Search for the cell housing the specified text and yield its [x, y] center coordinate. 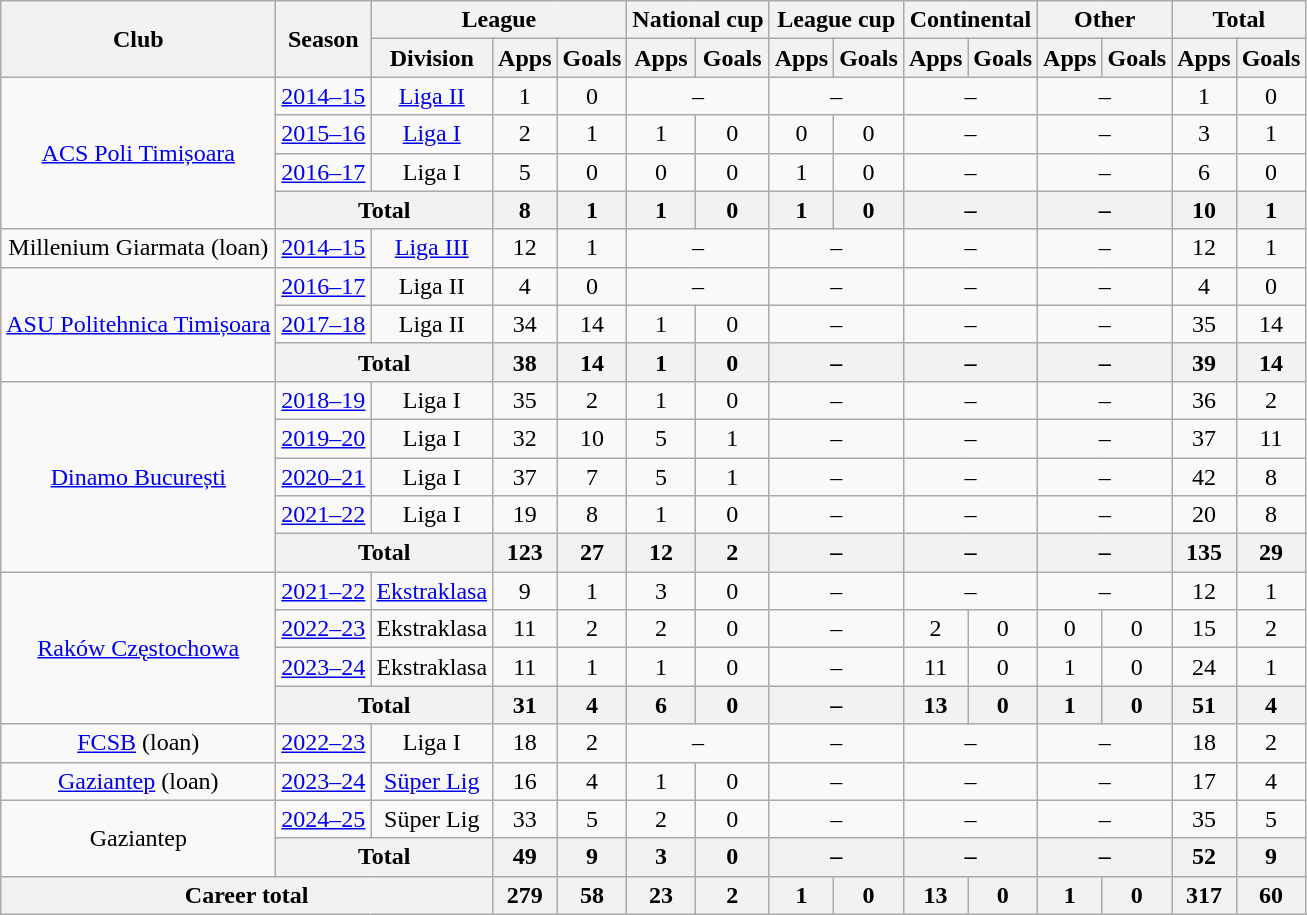
League cup [836, 20]
Dinamo București [138, 476]
23 [661, 895]
17 [1204, 781]
Season [324, 39]
Division [432, 58]
19 [525, 515]
123 [525, 553]
34 [525, 324]
32 [525, 438]
2017–18 [324, 324]
42 [1204, 477]
Career total [247, 895]
31 [525, 705]
Other [1105, 20]
ACS Poli Timișoara [138, 153]
National cup [698, 20]
317 [1204, 895]
36 [1204, 400]
Millenium Giarmata (loan) [138, 248]
7 [592, 477]
39 [1204, 362]
24 [1204, 667]
20 [1204, 515]
Liga III [432, 248]
29 [1271, 553]
38 [525, 362]
ASU Politehnica Timișoara [138, 324]
49 [525, 857]
279 [525, 895]
16 [525, 781]
51 [1204, 705]
2018–19 [324, 400]
FCSB (loan) [138, 743]
Continental [970, 20]
Club [138, 39]
52 [1204, 857]
2019–20 [324, 438]
27 [592, 553]
Gaziantep (loan) [138, 781]
2015–16 [324, 134]
Gaziantep [138, 838]
2020–21 [324, 477]
33 [525, 819]
60 [1271, 895]
135 [1204, 553]
58 [592, 895]
15 [1204, 629]
Raków Częstochowa [138, 648]
2024–25 [324, 819]
League [499, 20]
